Find where the given text appears and provide that cell's center as [x, y] coordinate. 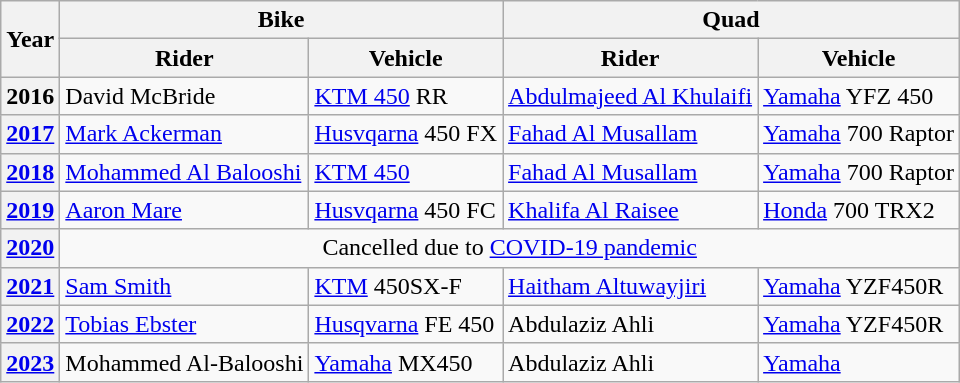
Mohammed Al-Balooshi [184, 362]
Mohammed Al Balooshi [184, 172]
Year [30, 39]
Yamaha [859, 362]
Tobias Ebster [184, 324]
Bike [282, 20]
2017 [30, 134]
Sam Smith [184, 286]
Yamaha YFZ 450 [859, 96]
Aaron Mare [184, 210]
2022 [30, 324]
KTM 450SX-F [406, 286]
Yamaha MX450 [406, 362]
2019 [30, 210]
Husvqarna 450 FX [406, 134]
Husqvarna FE 450 [406, 324]
KTM 450 [406, 172]
Khalifa Al Raisee [630, 210]
2021 [30, 286]
Husvqarna 450 FC [406, 210]
2018 [30, 172]
Cancelled due to COVID-19 pandemic [510, 248]
2016 [30, 96]
Quad [732, 20]
KTM 450 RR [406, 96]
Haitham Altuwayjiri [630, 286]
Honda 700 TRX2 [859, 210]
Mark Ackerman [184, 134]
David McBride [184, 96]
2023 [30, 362]
2020 [30, 248]
Abdulmajeed Al Khulaifi [630, 96]
